Pinpoint the cell where the given text exists, returning its [x, y] midpoint coordinate. 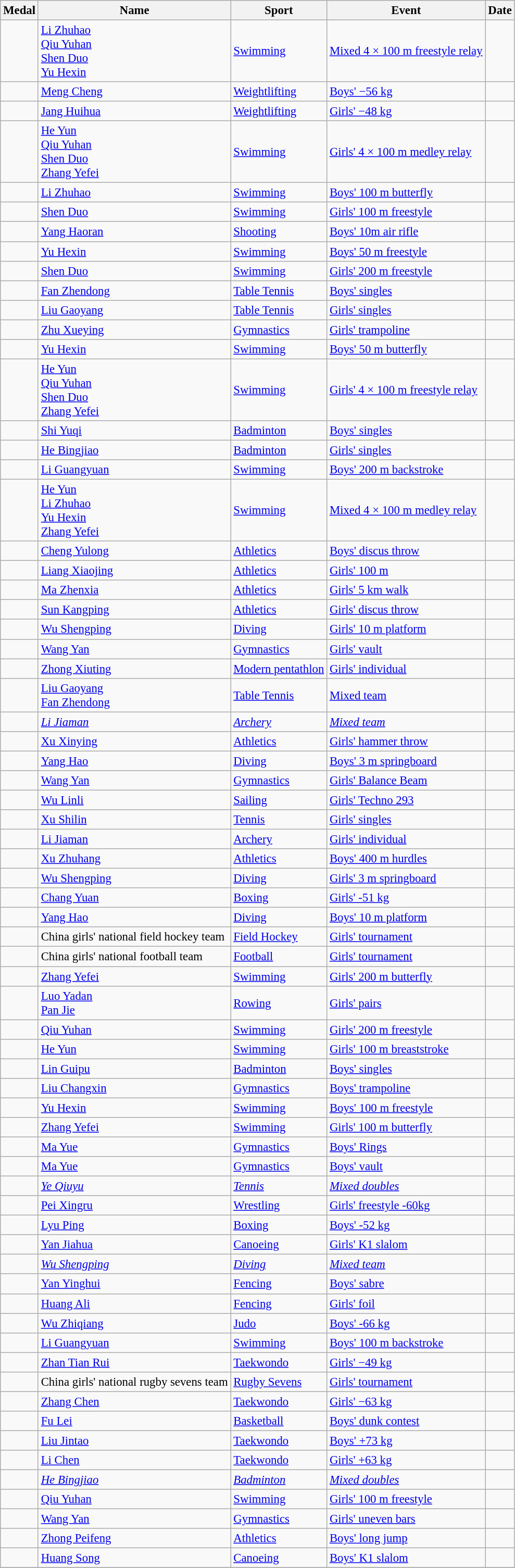
China girls' national field hockey team [134, 937]
Boys' -52 kg [406, 1225]
Wu Zhiqiang [134, 1323]
Boys' long jump [406, 1538]
Luo YadanPan Jie [134, 1003]
China girls' national rugby sevens team [134, 1382]
Liang Xiaojing [134, 571]
Field Hockey [279, 937]
Xu Xinying [134, 742]
China girls' national football team [134, 957]
He YunLi ZhuhaoYu HexinZhang Yefei [134, 510]
Judo [279, 1323]
Girls' −63 kg [406, 1401]
Boys' vault [406, 1166]
Lyu Ping [134, 1225]
Boys' 50 m freestyle [406, 252]
Boys' 400 m hurdles [406, 859]
Shi Yuqi [134, 431]
Girls' 4 × 100 m freestyle relay [406, 390]
Pei Xingru [134, 1206]
Chang Yuan [134, 898]
Girls' vault [406, 649]
Girls' trampoline [406, 330]
Mixed 4 × 100 m medley relay [406, 510]
Girls' 3 m springboard [406, 879]
Girls' pairs [406, 1003]
Basketball [279, 1421]
Liu Jintao [134, 1440]
Boys' 100 m backstroke [406, 1343]
Fan Zhendong [134, 291]
Ye Qiuyu [134, 1186]
Wrestling [279, 1206]
Mixed 4 × 100 m freestyle relay [406, 51]
Huang Song [134, 1558]
Xu Zhuhang [134, 859]
Girls' 100 m butterfly [406, 1127]
Ma Zhenxia [134, 590]
Girls' Balance Beam [406, 781]
Girls' 100 m [406, 571]
Girls' 10 m platform [406, 630]
Xu Shilin [134, 820]
Meng Cheng [134, 92]
Zhong Peifeng [134, 1538]
Football [279, 957]
Girls' 100 m breaststroke [406, 1049]
Boys' sabre [406, 1284]
Li ZhuhaoQiu YuhanShen DuoYu Hexin [134, 51]
Boys' -66 kg [406, 1323]
Boys' 100 m butterfly [406, 193]
Boys' trampoline [406, 1088]
Girls' 5 km walk [406, 590]
Girls' −49 kg [406, 1362]
Boys' 200 m backstroke [406, 470]
Boys' discus throw [406, 551]
Girls' +63 kg [406, 1460]
Liu Changxin [134, 1088]
Boys' −56 kg [406, 92]
Girls' K1 slalom [406, 1245]
Girls' freestyle -60kg [406, 1206]
Rowing [279, 1003]
Boys' dunk contest [406, 1421]
Liu Gaoyang [134, 310]
Yan Yinghui [134, 1284]
Girls' discus throw [406, 610]
Medal [20, 10]
Girls' 200 m butterfly [406, 976]
Rugby Sevens [279, 1382]
Cheng Yulong [134, 551]
Li Zhuhao [134, 193]
Name [134, 10]
Huang Ali [134, 1303]
He Yun [134, 1049]
Boys' 10m air rifle [406, 232]
Jang Huihua [134, 111]
Boys' 3 m springboard [406, 761]
Yang Haoran [134, 232]
Zhong Xiuting [134, 669]
Sun Kangping [134, 610]
Zhan Tian Rui [134, 1362]
Girls' Techno 293 [406, 800]
Girls' 4 × 100 m medley relay [406, 152]
Fu Lei [134, 1421]
Zhu Xueying [134, 330]
Boys' +73 kg [406, 1440]
Girls' -51 kg [406, 898]
Sailing [279, 800]
Boys' Rings [406, 1147]
Boys' 100 m freestyle [406, 1108]
Lin Guipu [134, 1069]
Boys' K1 slalom [406, 1558]
Sport [279, 10]
Girls' uneven bars [406, 1519]
Liu GaoyangFan Zhendong [134, 695]
Girls' hammer throw [406, 742]
Shooting [279, 232]
Boys' 10 m platform [406, 918]
Li Chen [134, 1460]
Modern pentathlon [279, 669]
Date [500, 10]
Girls' foil [406, 1303]
Zhang Chen [134, 1401]
Boys' 50 m butterfly [406, 349]
Girls' −48 kg [406, 111]
Wu Linli [134, 800]
Yan Jiahua [134, 1245]
Event [406, 10]
